Capture the cell that displays the provided text and extract its (X, Y) central coordinate. 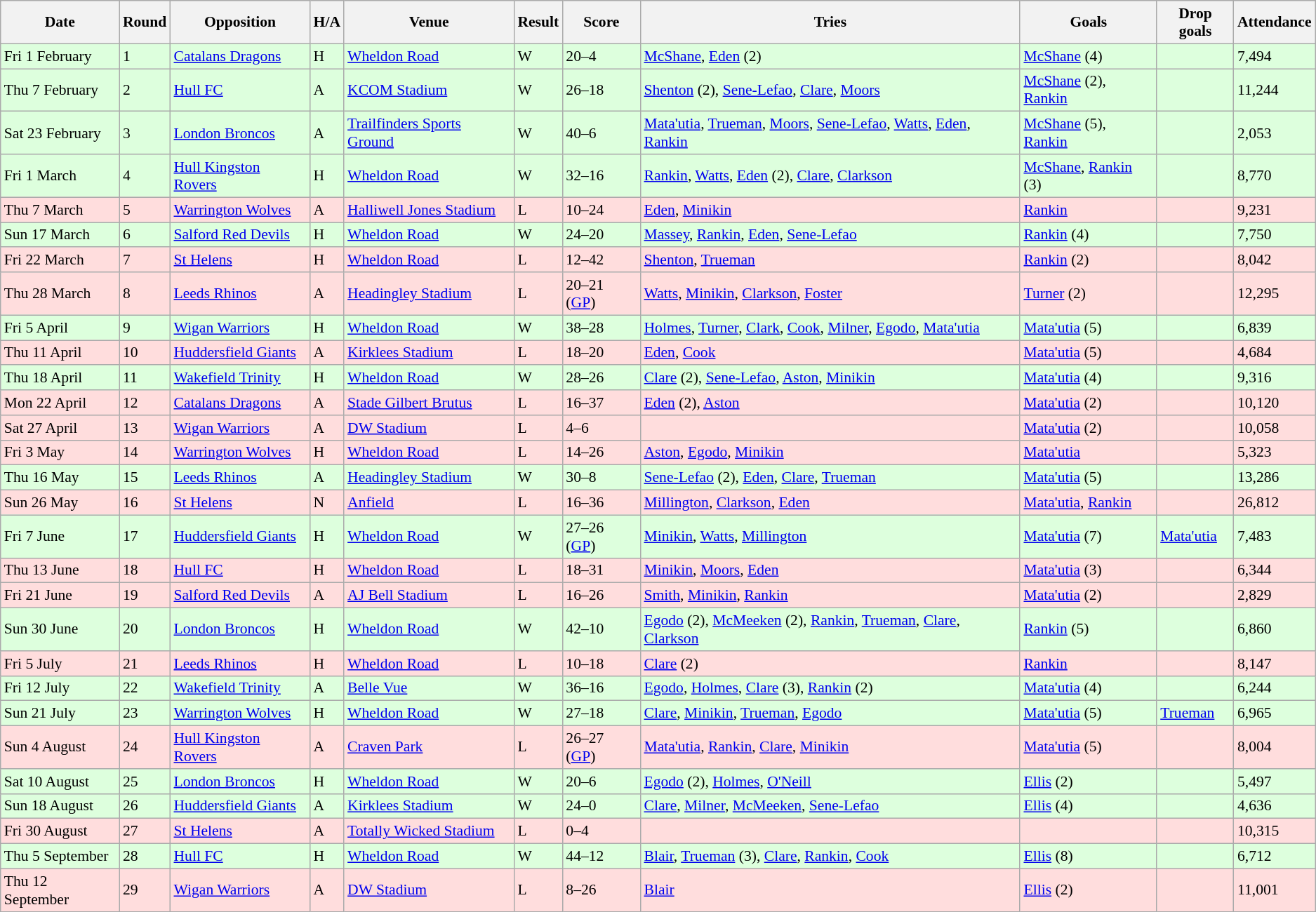
Tries (830, 22)
13,286 (1275, 478)
2,829 (1275, 596)
Shenton (2), Sene-Lefao, Clare, Moors (830, 90)
Mata'utia, Rankin (1088, 503)
20–21 (GP) (601, 293)
23 (145, 713)
32–16 (601, 175)
44–12 (601, 857)
Thu 11 April (60, 353)
5,497 (1275, 782)
Date (60, 22)
7,750 (1275, 235)
9,316 (1275, 378)
Anfield (429, 503)
Thu 7 March (60, 210)
27 (145, 831)
4,684 (1275, 353)
Thu 7 February (60, 90)
Thu 12 September (60, 890)
Mata'utia, Trueman, Moors, Sene-Lefao, Watts, Eden, Rankin (830, 133)
6,860 (1275, 630)
Ellis (4) (1088, 806)
Clare, Milner, McMeeken, Sene-Lefao (830, 806)
9,231 (1275, 210)
27–26 (GP) (601, 536)
4–6 (601, 428)
8,147 (1275, 664)
Sene-Lefao (2), Eden, Clare, Trueman (830, 478)
Venue (429, 22)
0–4 (601, 831)
McShane (4) (1088, 56)
8 (145, 293)
6,244 (1275, 688)
Sun 18 August (60, 806)
Sun 4 August (60, 748)
8,770 (1275, 175)
10,058 (1275, 428)
12,295 (1275, 293)
25 (145, 782)
29 (145, 890)
14–26 (601, 452)
Fri 22 March (60, 260)
16 (145, 503)
16–37 (601, 403)
7,483 (1275, 536)
Thu 28 March (60, 293)
Mata'utia, Rankin, Clare, Minikin (830, 748)
Sun 17 March (60, 235)
7,494 (1275, 56)
Fri 30 August (60, 831)
15 (145, 478)
26 (145, 806)
11,001 (1275, 890)
18 (145, 570)
Sun 26 May (60, 503)
Aston, Egodo, Minikin (830, 452)
Result (538, 22)
Sat 27 April (60, 428)
Fri 7 June (60, 536)
Sat 10 August (60, 782)
7 (145, 260)
Fri 1 March (60, 175)
40–6 (601, 133)
6,839 (1275, 328)
20–6 (601, 782)
19 (145, 596)
McShane, Rankin (3) (1088, 175)
42–10 (601, 630)
11 (145, 378)
Attendance (1275, 22)
N (327, 503)
Holmes, Turner, Clark, Cook, Milner, Egodo, Mata'utia (830, 328)
4,636 (1275, 806)
Ellis (8) (1088, 857)
3 (145, 133)
Watts, Minikin, Clarkson, Foster (830, 293)
8,004 (1275, 748)
14 (145, 452)
Round (145, 22)
2,053 (1275, 133)
Egodo, Holmes, Clare (3), Rankin (2) (830, 688)
6,965 (1275, 713)
Clare (2), Sene-Lefao, Aston, Minikin (830, 378)
10–24 (601, 210)
Clare (2) (830, 664)
9 (145, 328)
6,712 (1275, 857)
Shenton, Trueman (830, 260)
Eden, Minikin (830, 210)
KCOM Stadium (429, 90)
Thu 16 May (60, 478)
10–18 (601, 664)
McShane (2), Rankin (1088, 90)
Sat 23 February (60, 133)
26–27 (GP) (601, 748)
Minikin, Moors, Eden (830, 570)
22 (145, 688)
Belle Vue (429, 688)
Trailfinders Sports Ground (429, 133)
Mata'utia (7) (1088, 536)
Mata'utia (3) (1088, 570)
H/A (327, 22)
6,344 (1275, 570)
4 (145, 175)
Eden, Cook (830, 353)
Minikin, Watts, Millington (830, 536)
20–4 (601, 56)
16–26 (601, 596)
24 (145, 748)
36–16 (601, 688)
Turner (2) (1088, 293)
Fri 21 June (60, 596)
17 (145, 536)
Blair, Trueman (3), Clare, Rankin, Cook (830, 857)
27–18 (601, 713)
Totally Wicked Stadium (429, 831)
Rankin (2) (1088, 260)
Trueman (1195, 713)
10,315 (1275, 831)
Drop goals (1195, 22)
10 (145, 353)
8–26 (601, 890)
24–20 (601, 235)
Rankin (4) (1088, 235)
Egodo (2), McMeeken (2), Rankin, Trueman, Clare, Clarkson (830, 630)
Clare, Minikin, Trueman, Egodo (830, 713)
Eden (2), Aston (830, 403)
Rankin (5) (1088, 630)
11,244 (1275, 90)
30–8 (601, 478)
Smith, Minikin, Rankin (830, 596)
2 (145, 90)
12–42 (601, 260)
Craven Park (429, 748)
Fri 5 July (60, 664)
5,323 (1275, 452)
Fri 3 May (60, 452)
Rankin, Watts, Eden (2), Clare, Clarkson (830, 175)
21 (145, 664)
Thu 5 September (60, 857)
AJ Bell Stadium (429, 596)
24–0 (601, 806)
26–18 (601, 90)
1 (145, 56)
Goals (1088, 22)
Sun 30 June (60, 630)
McShane, Eden (2) (830, 56)
Score (601, 22)
Egodo (2), Holmes, O'Neill (830, 782)
18–20 (601, 353)
5 (145, 210)
Opposition (240, 22)
6 (145, 235)
Fri 12 July (60, 688)
Thu 13 June (60, 570)
10,120 (1275, 403)
Stade Gilbert Brutus (429, 403)
Sun 21 July (60, 713)
Halliwell Jones Stadium (429, 210)
28 (145, 857)
38–28 (601, 328)
13 (145, 428)
20 (145, 630)
18–31 (601, 570)
Massey, Rankin, Eden, Sene-Lefao (830, 235)
26,812 (1275, 503)
8,042 (1275, 260)
16–36 (601, 503)
28–26 (601, 378)
12 (145, 403)
Blair (830, 890)
Millington, Clarkson, Eden (830, 503)
McShane (5), Rankin (1088, 133)
Fri 5 April (60, 328)
Mon 22 April (60, 403)
Thu 18 April (60, 378)
Fri 1 February (60, 56)
